Return the [X, Y] coordinate for the center point of the cell that contains the specified text.  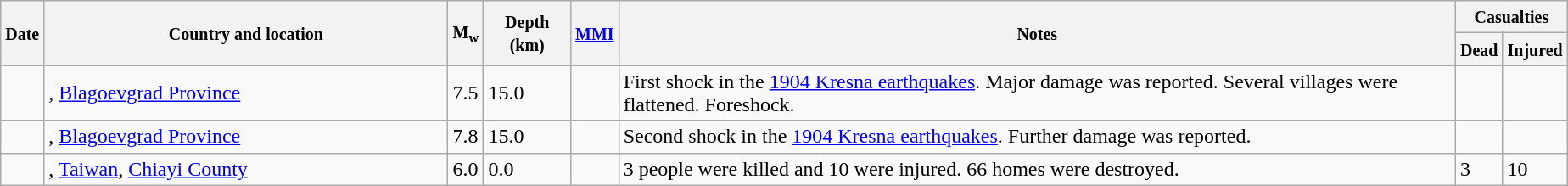
Second shock in the 1904 Kresna earthquakes. Further damage was reported. [1037, 137]
Dead [1479, 49]
Casualties [1511, 17]
Depth (km) [528, 33]
7.5 [466, 93]
6.0 [466, 169]
3 [1479, 169]
Notes [1037, 33]
First shock in the 1904 Kresna earthquakes. Major damage was reported. Several villages were flattened. Foreshock. [1037, 93]
Injured [1535, 49]
, Taiwan, Chiayi County [246, 169]
10 [1535, 169]
Mw [466, 33]
7.8 [466, 137]
MMI [596, 33]
Date [22, 33]
Country and location [246, 33]
0.0 [528, 169]
3 people were killed and 10 were injured. 66 homes were destroyed. [1037, 169]
